For the text-containing cell, return its midpoint in [x, y] coordinate format. 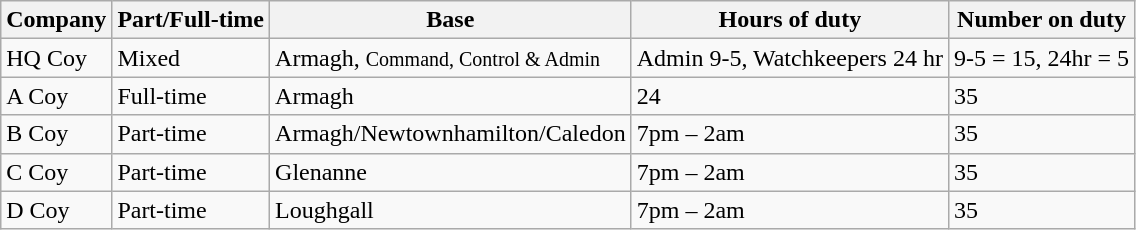
Hours of duty [790, 20]
9-5 = 15, 24hr = 5 [1041, 58]
Base [451, 20]
B Coy [56, 134]
Company [56, 20]
Full-time [191, 96]
24 [790, 96]
Mixed [191, 58]
Admin 9-5, Watchkeepers 24 hr [790, 58]
Part/Full-time [191, 20]
A Coy [56, 96]
C Coy [56, 172]
Armagh/Newtownhamilton/Caledon [451, 134]
Armagh [451, 96]
Number on duty [1041, 20]
Glenanne [451, 172]
Loughgall [451, 210]
Armagh, Command, Control & Admin [451, 58]
HQ Coy [56, 58]
D Coy [56, 210]
